Search for the cell housing the specified text and yield its [X, Y] center coordinate. 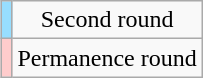
Permanence round [107, 58]
Second round [107, 20]
